Return (x, y) of the center of cell containing provided text 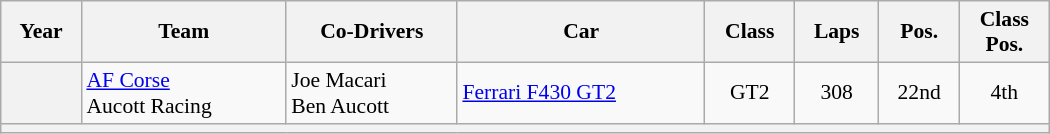
Co-Drivers (372, 32)
Ferrari F430 GT2 (580, 92)
Laps (837, 32)
GT2 (750, 92)
Year (42, 32)
4th (1004, 92)
Car (580, 32)
ClassPos. (1004, 32)
Pos. (920, 32)
Team (184, 32)
Class (750, 32)
AF Corse Aucott Racing (184, 92)
308 (837, 92)
Joe Macari Ben Aucott (372, 92)
22nd (920, 92)
